Return the (x, y) coordinate for the center point of the cell that contains the specified text.  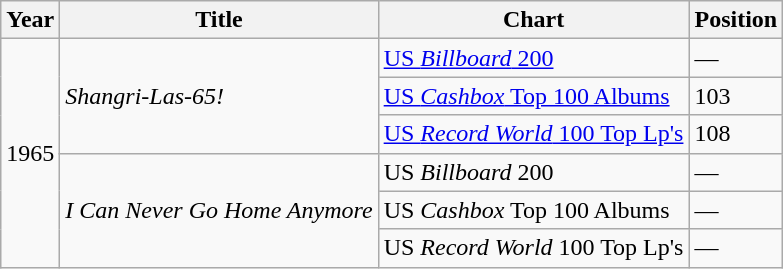
Year (30, 20)
I Can Never Go Home Anymore (219, 210)
1965 (30, 153)
Shangri-Las-65! (219, 96)
103 (736, 96)
Position (736, 20)
108 (736, 134)
Title (219, 20)
Chart (534, 20)
